Find where the given text appears and provide that cell's center as [X, Y] coordinate. 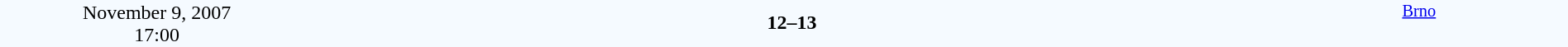
November 9, 200717:00 [157, 23]
12–13 [791, 22]
Brno [1419, 23]
